Find where the given text appears and provide that cell's center as [X, Y] coordinate. 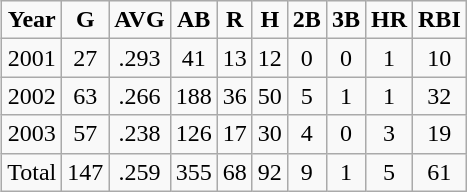
41 [194, 58]
.259 [140, 172]
188 [194, 96]
2003 [32, 134]
HR [388, 20]
92 [270, 172]
17 [234, 134]
10 [440, 58]
147 [86, 172]
4 [306, 134]
Total [32, 172]
12 [270, 58]
57 [86, 134]
Year [32, 20]
61 [440, 172]
355 [194, 172]
3 [388, 134]
32 [440, 96]
RBI [440, 20]
R [234, 20]
H [270, 20]
126 [194, 134]
.293 [140, 58]
19 [440, 134]
68 [234, 172]
63 [86, 96]
27 [86, 58]
50 [270, 96]
.266 [140, 96]
AB [194, 20]
3B [346, 20]
AVG [140, 20]
2B [306, 20]
30 [270, 134]
G [86, 20]
.238 [140, 134]
13 [234, 58]
2002 [32, 96]
2001 [32, 58]
36 [234, 96]
9 [306, 172]
